Provide the (X, Y) coordinate of the cell's center where the given text is located.  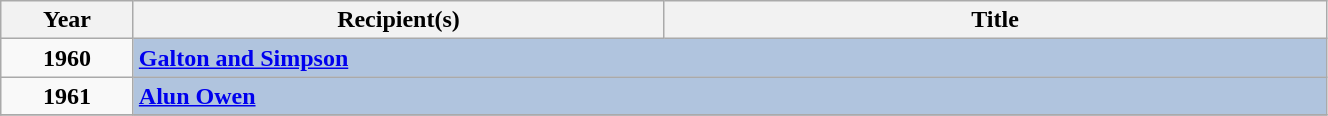
Galton and Simpson (730, 58)
1960 (68, 58)
Recipient(s) (398, 20)
Year (68, 20)
Title (996, 20)
Alun Owen (730, 96)
1961 (68, 96)
